For the text-containing cell, return its midpoint in (x, y) coordinate format. 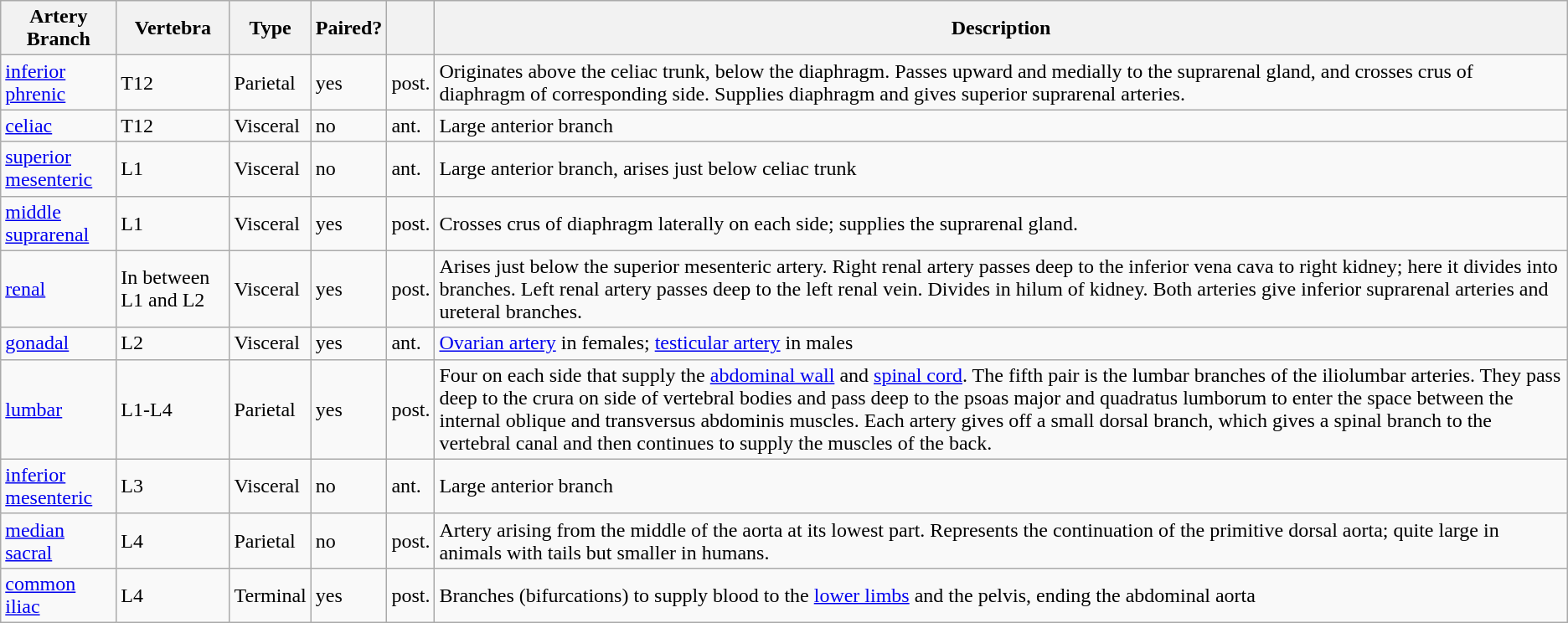
inferior phrenic (59, 82)
renal (59, 289)
common iliac (59, 595)
lumbar (59, 409)
Crosses crus of diaphragm laterally on each side; supplies the suprarenal gland. (1001, 223)
inferior mesenteric (59, 486)
celiac (59, 126)
Type (270, 28)
L1-L4 (173, 409)
Artery Branch (59, 28)
Terminal (270, 595)
Description (1001, 28)
In between L1 and L2 (173, 289)
L2 (173, 343)
Ovarian artery in females; testicular artery in males (1001, 343)
median sacral (59, 541)
Large anterior branch, arises just below celiac trunk (1001, 169)
Branches (bifurcations) to supply blood to the lower limbs and the pelvis, ending the abdominal aorta (1001, 595)
gonadal (59, 343)
middle suprarenal (59, 223)
L3 (173, 486)
Vertebra (173, 28)
Paired? (348, 28)
superior mesenteric (59, 169)
